Find where the given text appears and provide that cell's center as [x, y] coordinate. 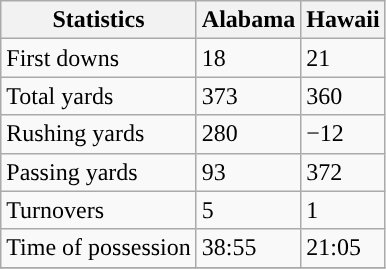
Turnovers [99, 210]
21:05 [343, 248]
38:55 [248, 248]
18 [248, 58]
373 [248, 96]
Total yards [99, 96]
5 [248, 210]
360 [343, 96]
Statistics [99, 20]
First downs [99, 58]
Rushing yards [99, 134]
Alabama [248, 20]
Hawaii [343, 20]
21 [343, 58]
280 [248, 134]
1 [343, 210]
372 [343, 172]
Passing yards [99, 172]
93 [248, 172]
−12 [343, 134]
Time of possession [99, 248]
